Detect which cell encompasses the target text, then output its (x, y) center coordinate. 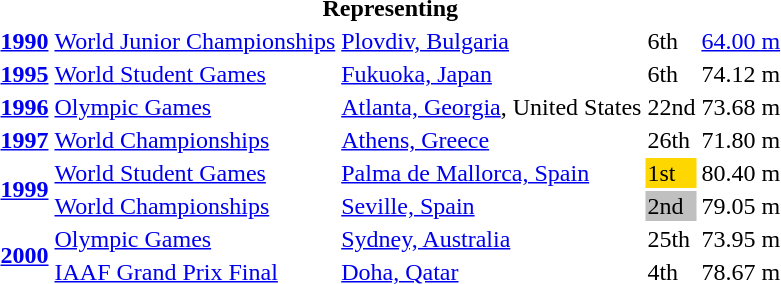
25th (672, 239)
Atlanta, Georgia, United States (492, 107)
1st (672, 173)
Sydney, Australia (492, 239)
Palma de Mallorca, Spain (492, 173)
Plovdiv, Bulgaria (492, 41)
Athens, Greece (492, 140)
Seville, Spain (492, 206)
World Junior Championships (195, 41)
26th (672, 140)
2nd (672, 206)
Fukuoka, Japan (492, 74)
22nd (672, 107)
